Find where the given text appears and provide that cell's center as [X, Y] coordinate. 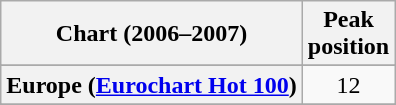
Chart (2006–2007) [152, 34]
12 [348, 85]
Peakposition [348, 34]
Europe (Eurochart Hot 100) [152, 85]
